Locate the cell with the specified text and output its (X, Y) center coordinate. 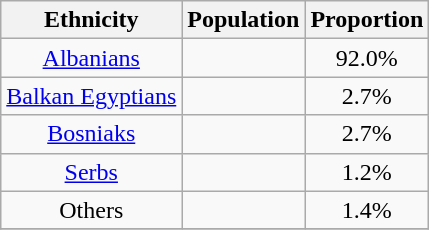
Serbs (92, 172)
1.4% (367, 210)
Bosniaks (92, 134)
1.2% (367, 172)
Population (244, 20)
Others (92, 210)
Ethnicity (92, 20)
Albanians (92, 58)
92.0% (367, 58)
Proportion (367, 20)
Balkan Egyptians (92, 96)
